Output the [x, y] coordinate of the center of the cell containing the given text.  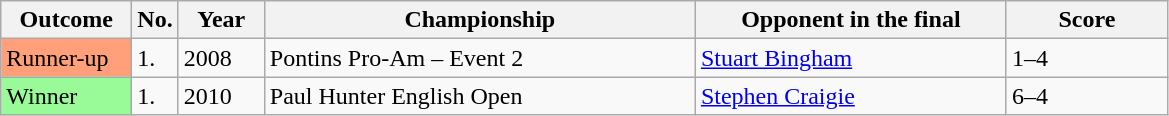
Outcome [66, 20]
Runner-up [66, 58]
Opponent in the final [850, 20]
6–4 [1086, 96]
Pontins Pro-Am – Event 2 [480, 58]
Year [221, 20]
2008 [221, 58]
Score [1086, 20]
Paul Hunter English Open [480, 96]
1–4 [1086, 58]
2010 [221, 96]
Winner [66, 96]
Championship [480, 20]
Stephen Craigie [850, 96]
No. [155, 20]
Stuart Bingham [850, 58]
